Find where the given text appears and provide that cell's center as (x, y) coordinate. 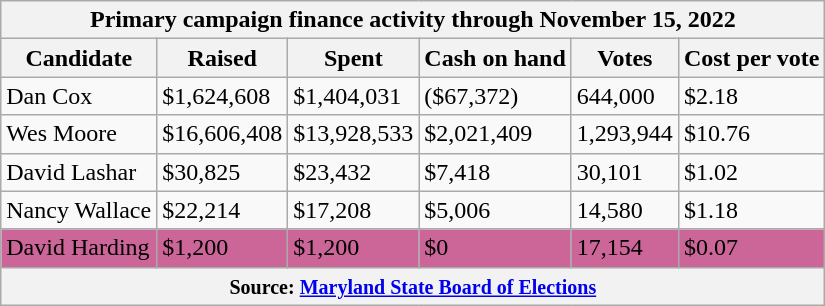
Cost per vote (752, 58)
$2,021,409 (495, 134)
14,580 (624, 210)
$13,928,533 (354, 134)
Candidate (79, 58)
$17,208 (354, 210)
17,154 (624, 248)
30,101 (624, 172)
$30,825 (222, 172)
$1,404,031 (354, 96)
$16,606,408 (222, 134)
Cash on hand (495, 58)
Votes (624, 58)
($67,372) (495, 96)
Primary campaign finance activity through November 15, 2022 (413, 20)
Nancy Wallace (79, 210)
$0 (495, 248)
Wes Moore (79, 134)
Source: Maryland State Board of Elections (413, 286)
Raised (222, 58)
$22,214 (222, 210)
$1,624,608 (222, 96)
$5,006 (495, 210)
$7,418 (495, 172)
644,000 (624, 96)
$0.07 (752, 248)
David Harding (79, 248)
$10.76 (752, 134)
$1.18 (752, 210)
Spent (354, 58)
$2.18 (752, 96)
$1.02 (752, 172)
1,293,944 (624, 134)
$23,432 (354, 172)
David Lashar (79, 172)
Dan Cox (79, 96)
